For the text-containing cell, return its midpoint in (x, y) coordinate format. 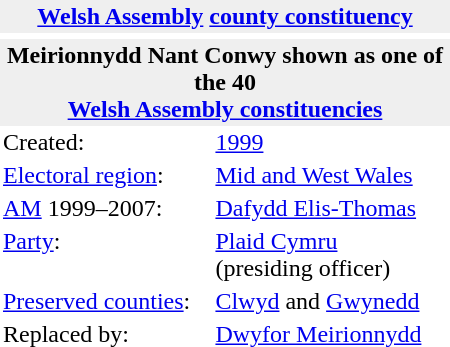
1999 (331, 142)
Dafydd Elis-Thomas (331, 208)
Clwyd and Gwynedd (331, 302)
AM 1999–2007: (106, 208)
Party: (106, 255)
Meirionnydd Nant Conwy shown as one of the 40 Welsh Assembly constituencies (225, 82)
Electoral region: (106, 176)
Preserved counties: (106, 302)
Welsh Assembly county constituency (225, 16)
Plaid Cymru (presiding officer) (331, 255)
Created: (106, 142)
Mid and West Wales (331, 176)
